Determine the [X, Y] coordinate at the center of the cell enclosing the given text.  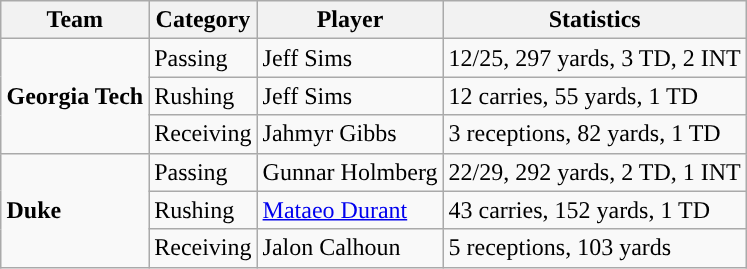
Statistics [594, 20]
Team [75, 20]
22/29, 292 yards, 2 TD, 1 INT [594, 172]
43 carries, 152 yards, 1 TD [594, 210]
Gunnar Holmberg [350, 172]
Player [350, 20]
12 carries, 55 yards, 1 TD [594, 96]
5 receptions, 103 yards [594, 248]
Jahmyr Gibbs [350, 134]
Jalon Calhoun [350, 248]
Category [203, 20]
Georgia Tech [75, 96]
3 receptions, 82 yards, 1 TD [594, 134]
Mataeo Durant [350, 210]
Duke [75, 210]
12/25, 297 yards, 3 TD, 2 INT [594, 58]
